Search for the cell housing the specified text and yield its (x, y) center coordinate. 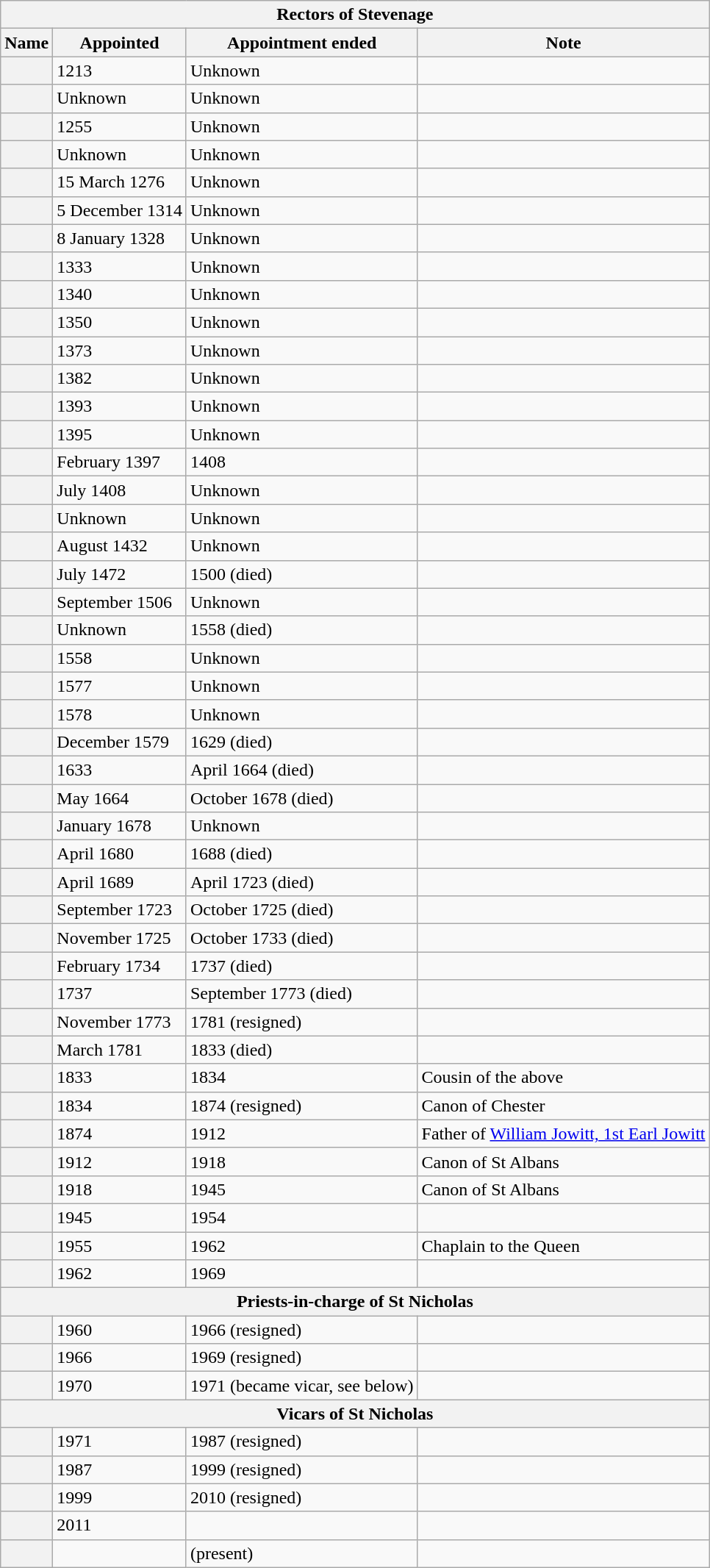
8 January 1328 (120, 238)
July 1408 (120, 490)
January 1678 (120, 826)
February 1734 (120, 966)
April 1723 (died) (301, 882)
February 1397 (120, 462)
1633 (120, 770)
Priests-in-charge of St Nicholas (355, 1302)
1393 (120, 407)
Cousin of the above (563, 1078)
March 1781 (120, 1050)
1350 (120, 322)
2011 (120, 1525)
1969 (301, 1274)
May 1664 (120, 798)
1971 (120, 1442)
1833 (died) (301, 1050)
April 1664 (died) (301, 770)
September 1723 (120, 910)
September 1506 (120, 602)
1500 (died) (301, 574)
1558 (120, 658)
Rectors of Stevenage (355, 15)
1987 (120, 1469)
1577 (120, 686)
April 1689 (120, 882)
November 1725 (120, 938)
1340 (120, 294)
15 March 1276 (120, 182)
1213 (120, 71)
1966 (120, 1358)
1954 (301, 1217)
Name (26, 43)
April 1680 (120, 854)
(present) (301, 1553)
October 1725 (died) (301, 910)
1833 (120, 1078)
1970 (120, 1386)
Canon of Chester (563, 1106)
1688 (died) (301, 854)
October 1678 (died) (301, 798)
October 1733 (died) (301, 938)
1955 (120, 1246)
1999 (120, 1497)
1395 (120, 434)
1874 (120, 1134)
1737 (120, 994)
2010 (resigned) (301, 1497)
1255 (120, 126)
1333 (120, 266)
1737 (died) (301, 966)
1408 (301, 462)
1999 (resigned) (301, 1469)
September 1773 (died) (301, 994)
1987 (resigned) (301, 1442)
1960 (120, 1330)
Appointed (120, 43)
5 December 1314 (120, 210)
Note (563, 43)
1971 (became vicar, see below) (301, 1386)
Appointment ended (301, 43)
July 1472 (120, 574)
1781 (resigned) (301, 1022)
1373 (120, 351)
1969 (resigned) (301, 1358)
1382 (120, 379)
December 1579 (120, 742)
1966 (resigned) (301, 1330)
Vicars of St Nicholas (355, 1414)
1874 (resigned) (301, 1106)
November 1773 (120, 1022)
1578 (120, 714)
1629 (died) (301, 742)
Chaplain to the Queen (563, 1246)
Father of William Jowitt, 1st Earl Jowitt (563, 1134)
1558 (died) (301, 630)
August 1432 (120, 546)
